Provide the (X, Y) coordinate of the cell's center where the given text is located.  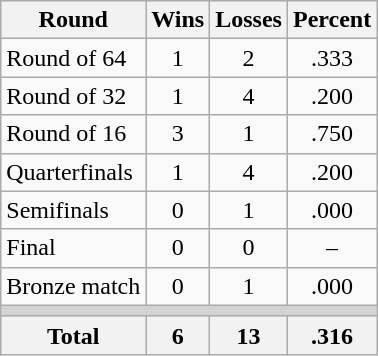
.333 (332, 58)
Round (74, 20)
Final (74, 248)
Percent (332, 20)
6 (178, 335)
Wins (178, 20)
.316 (332, 335)
Bronze match (74, 286)
2 (249, 58)
Losses (249, 20)
13 (249, 335)
Round of 32 (74, 96)
Round of 64 (74, 58)
3 (178, 134)
Round of 16 (74, 134)
Semifinals (74, 210)
– (332, 248)
.750 (332, 134)
Total (74, 335)
Quarterfinals (74, 172)
